For the text-containing cell, return its midpoint in [x, y] coordinate format. 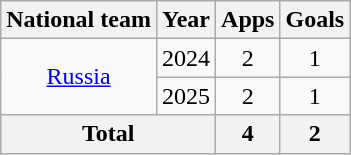
Total [108, 134]
Russia [79, 77]
2025 [186, 96]
Year [186, 20]
Goals [315, 20]
2024 [186, 58]
4 [248, 134]
National team [79, 20]
Apps [248, 20]
